Determine the [X, Y] coordinate at the center of the cell enclosing the given text.  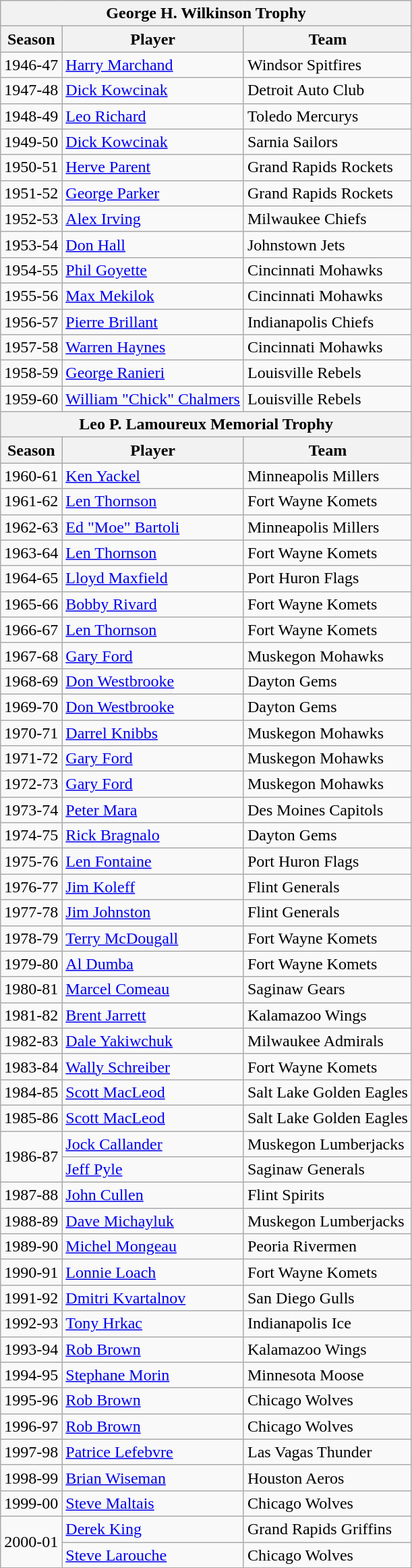
Darrel Knibbs [153, 732]
Jock Callander [153, 1144]
John Cullen [153, 1195]
Detroit Auto Club [328, 90]
1955-56 [31, 296]
Jeff Pyle [153, 1170]
Don Hall [153, 244]
1972-73 [31, 784]
1991-92 [31, 1298]
1954-55 [31, 270]
Ed "Moe" Bartoli [153, 527]
Derek King [153, 1529]
Dale Yakiwchuk [153, 1041]
1956-57 [31, 322]
1990-91 [31, 1272]
Johnstown Jets [328, 244]
1948-49 [31, 116]
1983-84 [31, 1066]
1946-47 [31, 65]
Dave Michayluk [153, 1221]
Dmitri Kvartalnov [153, 1298]
Saginaw Gears [328, 990]
Patrice Lefebvre [153, 1452]
Peter Mara [153, 810]
Max Mekilok [153, 296]
Leo P. Lamoureux Memorial Trophy [206, 425]
1964-65 [31, 578]
1970-71 [31, 732]
Bobby Rivard [153, 604]
2000-01 [31, 1542]
1971-72 [31, 759]
1968-69 [31, 681]
1969-70 [31, 707]
Stephane Morin [153, 1375]
1981-82 [31, 1015]
1976-77 [31, 887]
1957-58 [31, 348]
Herve Parent [153, 167]
Jim Johnston [153, 913]
1959-60 [31, 399]
1949-50 [31, 142]
1947-48 [31, 90]
1980-81 [31, 990]
Len Fontaine [153, 861]
Steve Larouche [153, 1555]
George H. Wilkinson Trophy [206, 13]
Lloyd Maxfield [153, 578]
Rick Bragnalo [153, 836]
1989-90 [31, 1247]
Ken Yackel [153, 476]
1961-62 [31, 502]
Al Dumba [153, 964]
Saginaw Generals [328, 1170]
1992-93 [31, 1324]
1979-80 [31, 964]
1967-68 [31, 655]
1950-51 [31, 167]
1995-96 [31, 1401]
1962-63 [31, 527]
Sarnia Sailors [328, 142]
Milwaukee Admirals [328, 1041]
1965-66 [31, 604]
1994-95 [31, 1375]
1953-54 [31, 244]
Wally Schreiber [153, 1066]
1999-00 [31, 1503]
Brent Jarrett [153, 1015]
Des Moines Capitols [328, 810]
Pierre Brillant [153, 322]
Flint Spirits [328, 1195]
1958-59 [31, 373]
Terry McDougall [153, 938]
Windsor Spitfires [328, 65]
1993-94 [31, 1349]
Tony Hrkac [153, 1324]
1960-61 [31, 476]
1985-86 [31, 1118]
1978-79 [31, 938]
Indianapolis Chiefs [328, 322]
Brian Wiseman [153, 1478]
Warren Haynes [153, 348]
1984-85 [31, 1092]
1974-75 [31, 836]
Peoria Rivermen [328, 1247]
George Parker [153, 193]
Houston Aeros [328, 1478]
Toledo Mercurys [328, 116]
1975-76 [31, 861]
Milwaukee Chiefs [328, 219]
1997-98 [31, 1452]
Harry Marchand [153, 65]
Alex Irving [153, 219]
Michel Mongeau [153, 1247]
Steve Maltais [153, 1503]
1977-78 [31, 913]
1982-83 [31, 1041]
William "Chick" Chalmers [153, 399]
Marcel Comeau [153, 990]
1987-88 [31, 1195]
Las Vagas Thunder [328, 1452]
1996-97 [31, 1426]
1998-99 [31, 1478]
Indianapolis Ice [328, 1324]
1988-89 [31, 1221]
Phil Goyette [153, 270]
1973-74 [31, 810]
1966-67 [31, 630]
Leo Richard [153, 116]
Minnesota Moose [328, 1375]
San Diego Gulls [328, 1298]
George Ranieri [153, 373]
1963-64 [31, 553]
Jim Koleff [153, 887]
1986-87 [31, 1157]
1951-52 [31, 193]
Grand Rapids Griffins [328, 1529]
1952-53 [31, 219]
Lonnie Loach [153, 1272]
